Search for the cell housing the specified text and yield its (x, y) center coordinate. 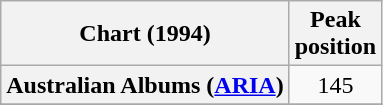
145 (335, 85)
Chart (1994) (145, 34)
Australian Albums (ARIA) (145, 85)
Peakposition (335, 34)
